Find where the given text appears and provide that cell's center as [x, y] coordinate. 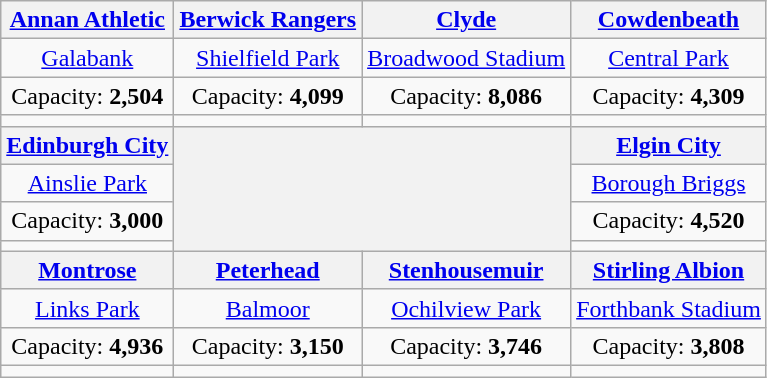
Forthbank Stadium [669, 308]
Capacity: 3,808 [669, 346]
Capacity: 2,504 [88, 96]
Stirling Albion [669, 270]
Cowdenbeath [669, 20]
Edinburgh City [88, 145]
Broadwood Stadium [466, 58]
Capacity: 4,309 [669, 96]
Annan Athletic [88, 20]
Capacity: 8,086 [466, 96]
Stenhousemuir [466, 270]
Elgin City [669, 145]
Central Park [669, 58]
Montrose [88, 270]
Capacity: 4,936 [88, 346]
Capacity: 3,746 [466, 346]
Capacity: 4,099 [268, 96]
Shielfield Park [268, 58]
Capacity: 4,520 [669, 221]
Balmoor [268, 308]
Ainslie Park [88, 183]
Borough Briggs [669, 183]
Berwick Rangers [268, 20]
Ochilview Park [466, 308]
Capacity: 3,150 [268, 346]
Galabank [88, 58]
Links Park [88, 308]
Peterhead [268, 270]
Clyde [466, 20]
Capacity: 3,000 [88, 221]
